Scan for the cell matching the given text and deliver its (x, y) coordinate at center. 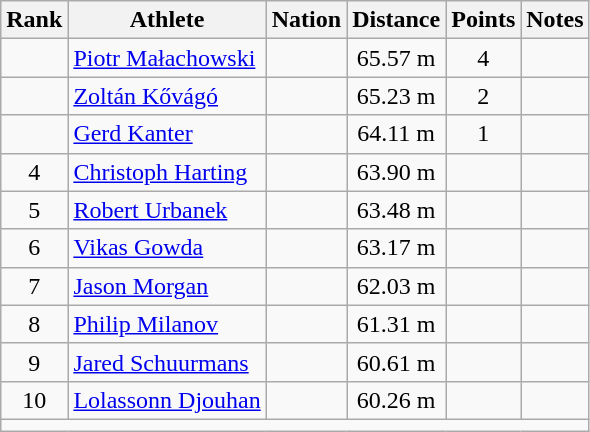
63.90 m (396, 172)
7 (34, 286)
Athlete (167, 20)
62.03 m (396, 286)
Points (484, 20)
60.61 m (396, 362)
6 (34, 248)
Robert Urbanek (167, 210)
63.48 m (396, 210)
Jared Schuurmans (167, 362)
Lolassonn Djouhan (167, 400)
1 (484, 134)
2 (484, 96)
Gerd Kanter (167, 134)
Piotr Małachowski (167, 58)
65.57 m (396, 58)
Notes (555, 20)
5 (34, 210)
Philip Milanov (167, 324)
9 (34, 362)
Nation (306, 20)
Christoph Harting (167, 172)
Distance (396, 20)
65.23 m (396, 96)
8 (34, 324)
61.31 m (396, 324)
Vikas Gowda (167, 248)
63.17 m (396, 248)
64.11 m (396, 134)
Jason Morgan (167, 286)
Rank (34, 20)
10 (34, 400)
60.26 m (396, 400)
Zoltán Kővágó (167, 96)
